For the text-containing cell, return its midpoint in (x, y) coordinate format. 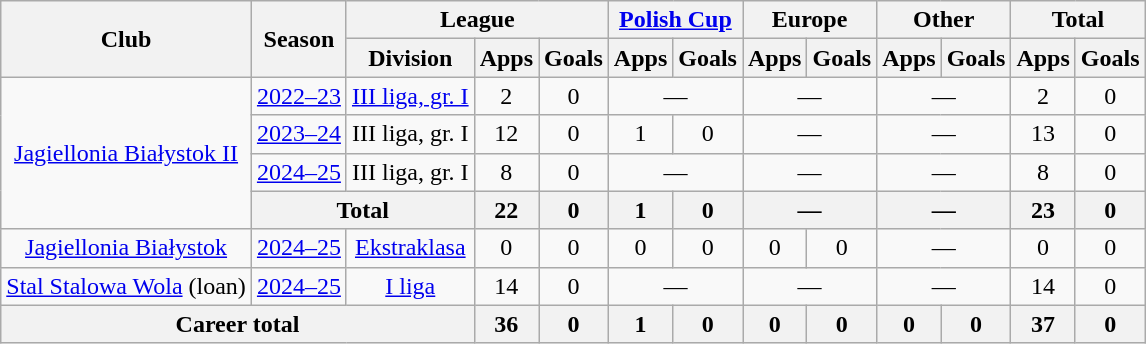
13 (1043, 134)
2023–24 (298, 134)
Stal Stalowa Wola (loan) (126, 286)
Jagiellonia Białystok (126, 248)
37 (1043, 324)
23 (1043, 210)
Other (944, 20)
Jagiellonia Białystok II (126, 153)
Club (126, 39)
I liga (410, 286)
Ekstraklasa (410, 248)
36 (506, 324)
22 (506, 210)
Europe (809, 20)
12 (506, 134)
2022–23 (298, 96)
Season (298, 39)
League (477, 20)
Polish Cup (675, 20)
Career total (238, 324)
Division (410, 58)
